Locate the cell with the specified text and output its [X, Y] center coordinate. 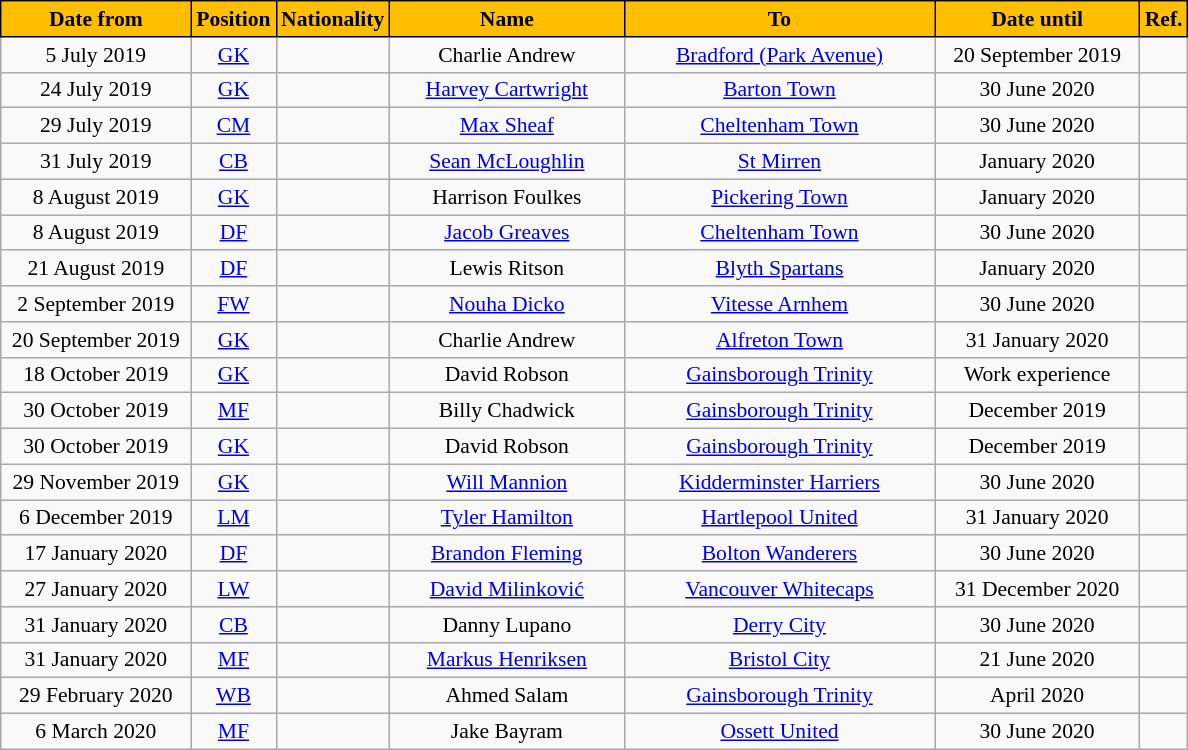
6 March 2020 [96, 732]
Jacob Greaves [506, 233]
CM [234, 126]
Lewis Ritson [506, 269]
Work experience [1038, 375]
Bristol City [779, 660]
Ref. [1164, 19]
Date until [1038, 19]
Tyler Hamilton [506, 518]
Vitesse Arnhem [779, 304]
18 October 2019 [96, 375]
St Mirren [779, 162]
21 August 2019 [96, 269]
Jake Bayram [506, 732]
April 2020 [1038, 696]
31 December 2020 [1038, 589]
LW [234, 589]
Vancouver Whitecaps [779, 589]
Pickering Town [779, 197]
Danny Lupano [506, 625]
Name [506, 19]
Markus Henriksen [506, 660]
Sean McLoughlin [506, 162]
Will Mannion [506, 482]
LM [234, 518]
17 January 2020 [96, 554]
Bolton Wanderers [779, 554]
Ossett United [779, 732]
Alfreton Town [779, 340]
Billy Chadwick [506, 411]
Position [234, 19]
Brandon Fleming [506, 554]
2 September 2019 [96, 304]
31 July 2019 [96, 162]
WB [234, 696]
Max Sheaf [506, 126]
29 February 2020 [96, 696]
Hartlepool United [779, 518]
Blyth Spartans [779, 269]
Harvey Cartwright [506, 90]
21 June 2020 [1038, 660]
29 July 2019 [96, 126]
Kidderminster Harriers [779, 482]
5 July 2019 [96, 55]
David Milinković [506, 589]
Bradford (Park Avenue) [779, 55]
29 November 2019 [96, 482]
Date from [96, 19]
Derry City [779, 625]
27 January 2020 [96, 589]
Nationality [332, 19]
Harrison Foulkes [506, 197]
24 July 2019 [96, 90]
Ahmed Salam [506, 696]
6 December 2019 [96, 518]
FW [234, 304]
To [779, 19]
Barton Town [779, 90]
Nouha Dicko [506, 304]
